Scan for the cell matching the given text and deliver its (x, y) coordinate at center. 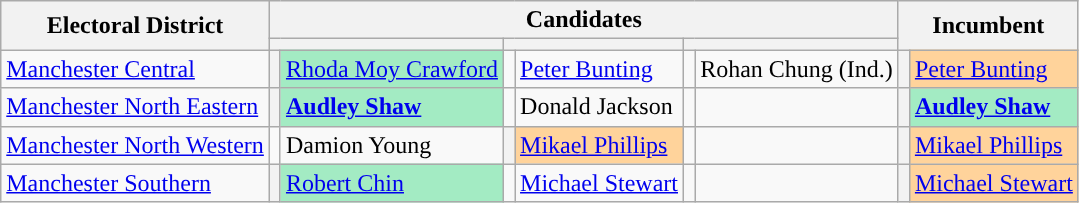
Manchester Southern (136, 183)
Manchester North Western (136, 145)
Rhoda Moy Crawford (392, 69)
Damion Young (392, 145)
Candidates (584, 20)
Rohan Chung (Ind.) (797, 69)
Electoral District (136, 26)
Manchester Central (136, 69)
Manchester North Eastern (136, 107)
Robert Chin (392, 183)
Incumbent (988, 26)
Donald Jackson (600, 107)
